Identify which cell holds the provided text, then report its [x, y] central coordinate. 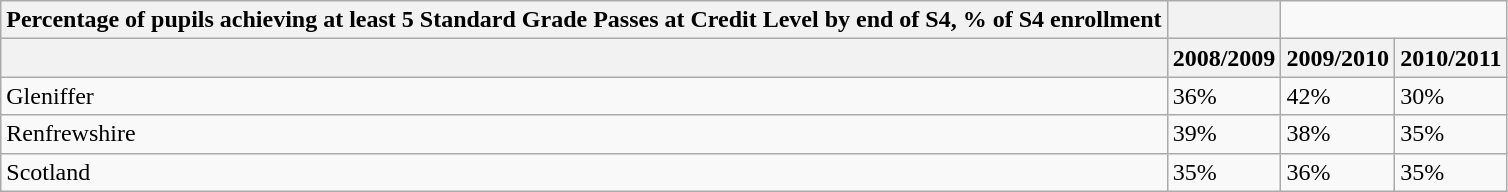
38% [1338, 134]
30% [1451, 96]
42% [1338, 96]
Renfrewshire [584, 134]
Scotland [584, 172]
Percentage of pupils achieving at least 5 Standard Grade Passes at Credit Level by end of S4, % of S4 enrollment [584, 20]
2010/2011 [1451, 58]
Gleniffer [584, 96]
39% [1224, 134]
2008/2009 [1224, 58]
2009/2010 [1338, 58]
